Return (x, y) of the center of cell containing provided text 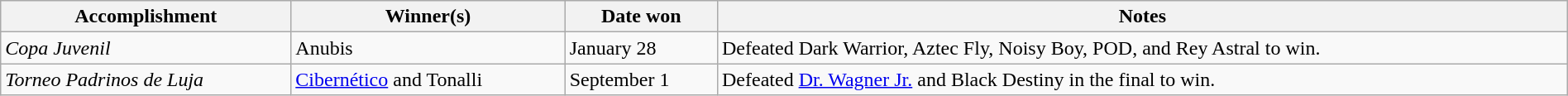
Torneo Padrinos de Luja (146, 79)
January 28 (641, 48)
Accomplishment (146, 17)
September 1 (641, 79)
Date won (641, 17)
Copa Juvenil (146, 48)
Winner(s) (428, 17)
Anubis (428, 48)
Notes (1142, 17)
Defeated Dr. Wagner Jr. and Black Destiny in the final to win. (1142, 79)
Defeated Dark Warrior, Aztec Fly, Noisy Boy, POD, and Rey Astral to win. (1142, 48)
Cibernético and Tonalli (428, 79)
